Determine the [x, y] coordinate at the center of the cell enclosing the given text.  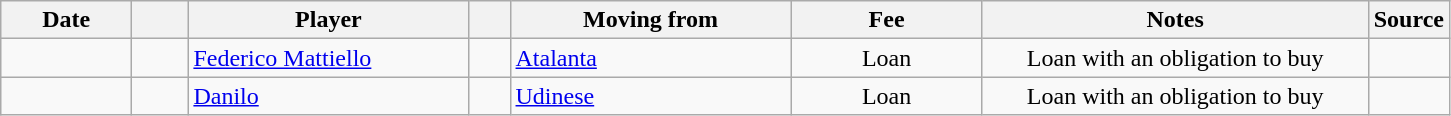
Date [66, 20]
Federico Mattiello [328, 58]
Moving from [650, 20]
Notes [1175, 20]
Atalanta [650, 58]
Udinese [650, 96]
Source [1408, 20]
Fee [886, 20]
Danilo [328, 96]
Player [328, 20]
